From the cell containing the given text, extract its center point as (x, y) coordinate. 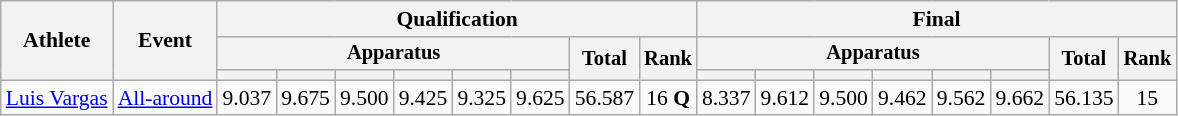
Qualification (456, 19)
9.425 (424, 98)
9.625 (540, 98)
15 (1148, 98)
9.562 (962, 98)
56.587 (604, 98)
9.675 (306, 98)
Luis Vargas (57, 98)
9.325 (482, 98)
9.612 (786, 98)
9.462 (902, 98)
8.337 (726, 98)
16 Q (668, 98)
Final (936, 19)
9.037 (246, 98)
Athlete (57, 40)
9.662 (1020, 98)
All-around (166, 98)
56.135 (1084, 98)
Event (166, 40)
